Capture the cell that displays the provided text and extract its (X, Y) central coordinate. 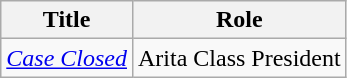
Role (239, 20)
Title (67, 20)
Case Closed (67, 58)
Arita Class President (239, 58)
